Provide the [x, y] coordinate of the cell's center where the given text is located.  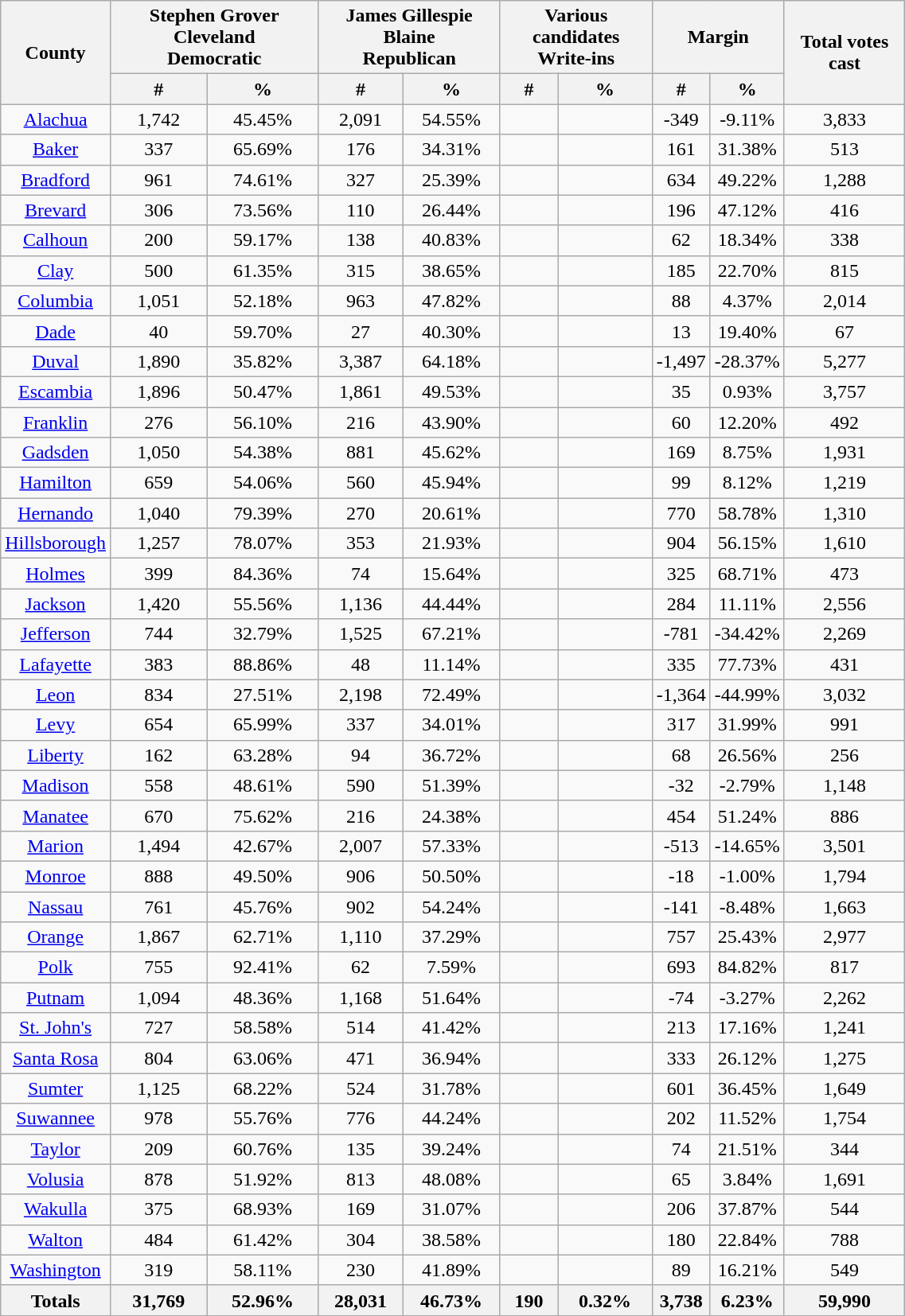
61.35% [263, 271]
44.24% [451, 1119]
73.56% [263, 210]
45.94% [451, 483]
84.36% [263, 574]
110 [361, 210]
34.01% [451, 725]
61.42% [263, 1240]
1,494 [158, 846]
47.82% [451, 301]
306 [158, 210]
206 [681, 1209]
161 [681, 150]
Santa Rosa [56, 1058]
28,031 [361, 1300]
49.50% [263, 876]
St. John's [56, 1028]
2,014 [845, 301]
54.55% [451, 119]
68.93% [263, 1209]
881 [361, 453]
1,094 [158, 998]
399 [158, 574]
1,931 [845, 453]
39.24% [451, 1149]
601 [681, 1088]
138 [361, 240]
56.15% [747, 543]
344 [845, 1149]
-44.99% [747, 695]
60 [681, 422]
65 [681, 1179]
52.18% [263, 301]
Orange [56, 937]
78.07% [263, 543]
Suwannee [56, 1119]
1,275 [845, 1058]
55.76% [263, 1119]
230 [361, 1270]
213 [681, 1028]
48.36% [263, 998]
878 [158, 1179]
46.73% [451, 1300]
1,288 [845, 180]
21.93% [451, 543]
471 [361, 1058]
Walton [56, 1240]
60.76% [263, 1149]
65.69% [263, 150]
1,257 [158, 543]
1,861 [361, 391]
991 [845, 725]
Polk [56, 968]
Duval [56, 361]
3,032 [845, 695]
2,977 [845, 937]
1,310 [845, 513]
327 [361, 180]
68.22% [263, 1088]
-141 [681, 906]
41.42% [451, 1028]
256 [845, 755]
99 [681, 483]
36.72% [451, 755]
761 [158, 906]
500 [158, 271]
834 [158, 695]
37.87% [747, 1209]
1,110 [361, 937]
0.93% [747, 391]
Hillsborough [56, 543]
Brevard [56, 210]
59.70% [263, 331]
Franklin [56, 422]
549 [845, 1270]
7.59% [451, 968]
1,051 [158, 301]
40.30% [451, 331]
Volusia [56, 1179]
49.22% [747, 180]
185 [681, 271]
1,742 [158, 119]
416 [845, 210]
58.58% [263, 1028]
304 [361, 1240]
886 [845, 816]
11.11% [747, 604]
757 [681, 937]
22.70% [747, 271]
31.78% [451, 1088]
-1.00% [747, 876]
2,556 [845, 604]
Bradford [56, 180]
48.08% [451, 1179]
-513 [681, 846]
36.94% [451, 1058]
11.52% [747, 1119]
484 [158, 1240]
3,833 [845, 119]
Holmes [56, 574]
513 [845, 150]
558 [158, 785]
25.39% [451, 180]
79.39% [263, 513]
88 [681, 301]
744 [158, 634]
1,168 [361, 998]
50.47% [263, 391]
51.39% [451, 785]
Liberty [56, 755]
18.34% [747, 240]
54.24% [451, 906]
-2.79% [747, 785]
21.51% [747, 1149]
190 [529, 1300]
1,148 [845, 785]
44.44% [451, 604]
375 [158, 1209]
65.99% [263, 725]
26.12% [747, 1058]
40.83% [451, 240]
-781 [681, 634]
961 [158, 180]
48.61% [263, 785]
89 [681, 1270]
-14.65% [747, 846]
19.40% [747, 331]
56.10% [263, 422]
Sumter [56, 1088]
20.61% [451, 513]
45.62% [451, 453]
1,896 [158, 391]
1,136 [361, 604]
38.65% [451, 271]
Various candidatesWrite-ins [576, 37]
1,219 [845, 483]
1,691 [845, 1179]
1,125 [158, 1088]
Escambia [56, 391]
68 [681, 755]
Madison [56, 785]
3,387 [361, 361]
1,420 [158, 604]
35.82% [263, 361]
Monroe [56, 876]
Jefferson [56, 634]
492 [845, 422]
63.28% [263, 755]
813 [361, 1179]
-28.37% [747, 361]
8.12% [747, 483]
1,754 [845, 1119]
Baker [56, 150]
55.56% [263, 604]
654 [158, 725]
50.50% [451, 876]
1,610 [845, 543]
59,990 [845, 1300]
-349 [681, 119]
13 [681, 331]
524 [361, 1088]
335 [681, 664]
37.29% [451, 937]
57.33% [451, 846]
51.64% [451, 998]
County [56, 53]
51.24% [747, 816]
84.82% [747, 968]
353 [361, 543]
68.71% [747, 574]
Marion [56, 846]
431 [845, 664]
Lafayette [56, 664]
24.38% [451, 816]
35 [681, 391]
Hamilton [56, 483]
62.71% [263, 937]
176 [361, 150]
902 [361, 906]
590 [361, 785]
888 [158, 876]
31,769 [158, 1300]
-18 [681, 876]
1,525 [361, 634]
338 [845, 240]
670 [158, 816]
26.44% [451, 210]
41.89% [451, 1270]
514 [361, 1028]
77.73% [747, 664]
454 [681, 816]
27 [361, 331]
4.37% [747, 301]
317 [681, 725]
31.38% [747, 150]
-9.11% [747, 119]
Nassau [56, 906]
196 [681, 210]
Stephen Grover ClevelandDemocratic [213, 37]
978 [158, 1119]
906 [361, 876]
817 [845, 968]
-1,497 [681, 361]
2,262 [845, 998]
17.16% [747, 1028]
74.61% [263, 180]
2,269 [845, 634]
200 [158, 240]
3,757 [845, 391]
693 [681, 968]
64.18% [451, 361]
12.20% [747, 422]
2,091 [361, 119]
5,277 [845, 361]
49.53% [451, 391]
48 [361, 664]
54.06% [263, 483]
276 [158, 422]
38.58% [451, 1240]
94 [361, 755]
135 [361, 1149]
Hernando [56, 513]
284 [681, 604]
54.38% [263, 453]
2,198 [361, 695]
58.11% [263, 1270]
Gadsden [56, 453]
383 [158, 664]
202 [681, 1119]
25.43% [747, 937]
31.99% [747, 725]
1,794 [845, 876]
James Gillespie BlaineRepublican [409, 37]
Margin [718, 37]
6.23% [747, 1300]
47.12% [747, 210]
1,649 [845, 1088]
36.45% [747, 1088]
67.21% [451, 634]
162 [158, 755]
Jackson [56, 604]
16.21% [747, 1270]
Columbia [56, 301]
59.17% [263, 240]
67 [845, 331]
776 [361, 1119]
1,050 [158, 453]
-74 [681, 998]
-8.48% [747, 906]
Putnam [56, 998]
45.45% [263, 119]
Total votes cast [845, 53]
45.76% [263, 906]
Taylor [56, 1149]
Clay [56, 271]
52.96% [263, 1300]
1,890 [158, 361]
Levy [56, 725]
904 [681, 543]
32.79% [263, 634]
51.92% [263, 1179]
-34.42% [747, 634]
72.49% [451, 695]
8.75% [747, 453]
2,007 [361, 846]
3,738 [681, 1300]
804 [158, 1058]
963 [361, 301]
43.90% [451, 422]
1,867 [158, 937]
788 [845, 1240]
0.32% [605, 1300]
319 [158, 1270]
659 [158, 483]
31.07% [451, 1209]
1,663 [845, 906]
-3.27% [747, 998]
26.56% [747, 755]
27.51% [263, 695]
1,241 [845, 1028]
Manatee [56, 816]
11.14% [451, 664]
-32 [681, 785]
Calhoun [56, 240]
755 [158, 968]
634 [681, 180]
75.62% [263, 816]
58.78% [747, 513]
15.64% [451, 574]
88.86% [263, 664]
Dade [56, 331]
315 [361, 271]
Leon [56, 695]
-1,364 [681, 695]
1,040 [158, 513]
815 [845, 271]
Washington [56, 1270]
270 [361, 513]
333 [681, 1058]
727 [158, 1028]
22.84% [747, 1240]
3,501 [845, 846]
325 [681, 574]
473 [845, 574]
209 [158, 1149]
40 [158, 331]
560 [361, 483]
63.06% [263, 1058]
42.67% [263, 846]
544 [845, 1209]
3.84% [747, 1179]
770 [681, 513]
180 [681, 1240]
92.41% [263, 968]
Alachua [56, 119]
Wakulla [56, 1209]
34.31% [451, 150]
Totals [56, 1300]
